Capture the cell that displays the provided text and extract its [X, Y] central coordinate. 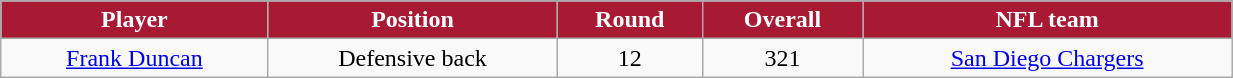
San Diego Chargers [1046, 58]
Defensive back [412, 58]
Frank Duncan [134, 58]
Overall [783, 20]
12 [630, 58]
321 [783, 58]
Player [134, 20]
Position [412, 20]
Round [630, 20]
NFL team [1046, 20]
